Pinpoint the cell where the given text exists, returning its (X, Y) midpoint coordinate. 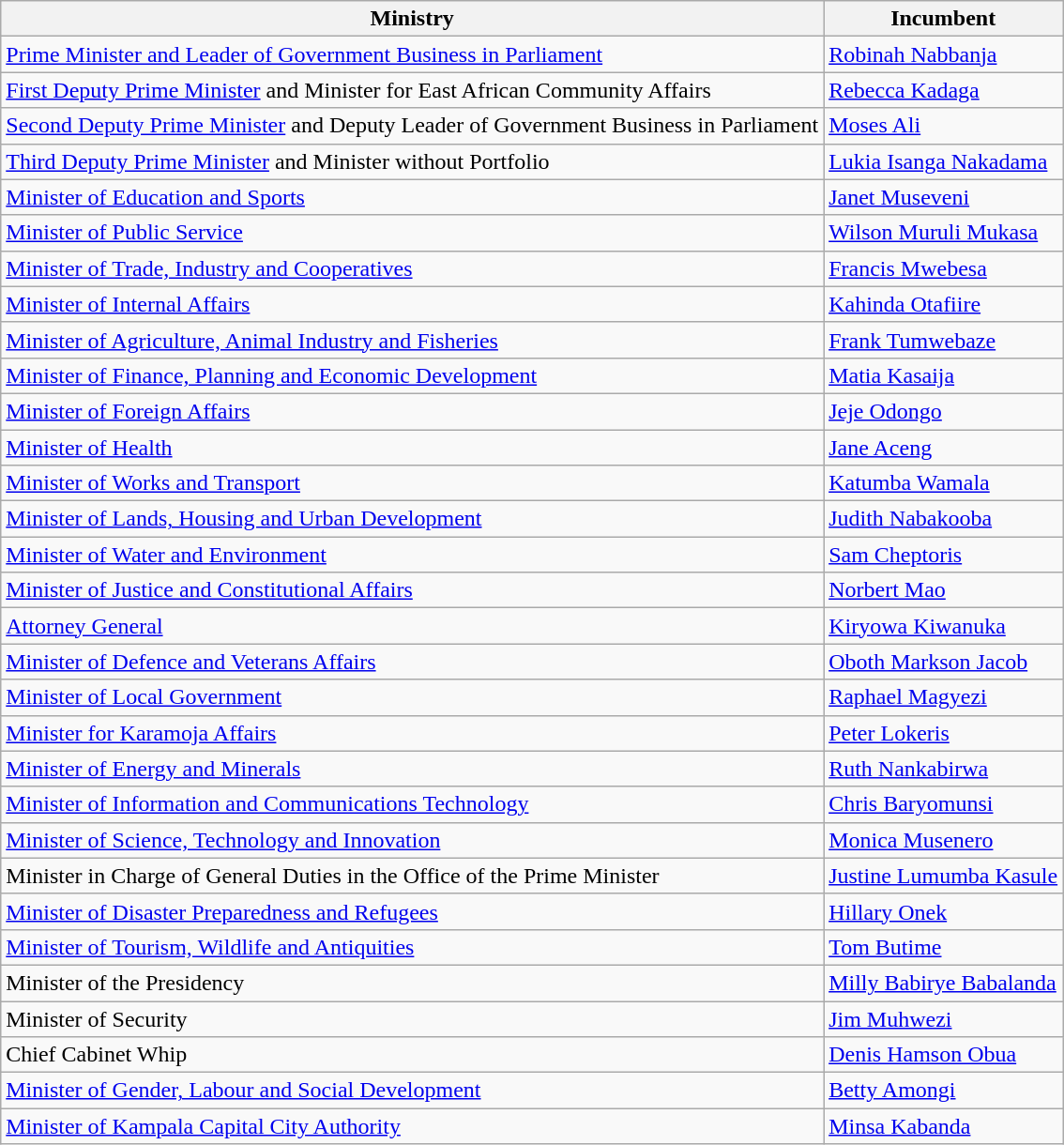
Kahinda Otafiire (944, 304)
Prime Minister and Leader of Government Business in Parliament (413, 54)
Katumba Wamala (944, 483)
Justine Lumumba Kasule (944, 876)
Minister of Agriculture, Animal Industry and Fisheries (413, 340)
Minister of Public Service (413, 233)
Robinah Nabbanja (944, 54)
Minister of Security (413, 1018)
Minister of Trade, Industry and Cooperatives (413, 268)
First Deputy Prime Minister and Minister for East African Community Affairs (413, 90)
Monica Musenero (944, 840)
Ministry (413, 19)
Minister of Water and Environment (413, 555)
Third Deputy Prime Minister and Minister without Portfolio (413, 161)
Minister of Lands, Housing and Urban Development (413, 519)
Second Deputy Prime Minister and Deputy Leader of Government Business in Parliament (413, 126)
Chief Cabinet Whip (413, 1055)
Peter Lokeris (944, 733)
Frank Tumwebaze (944, 340)
Minister of Local Government (413, 697)
Wilson Muruli Mukasa (944, 233)
Milly Babirye Babalanda (944, 983)
Matia Kasaija (944, 375)
Minister of Foreign Affairs (413, 411)
Minister of Tourism, Wildlife and Antiquities (413, 947)
Jim Muhwezi (944, 1018)
Tom Butime (944, 947)
Minister of Education and Sports (413, 197)
Minister in Charge of General Duties in the Office of the Prime Minister (413, 876)
Minister of Information and Communications Technology (413, 804)
Hillary Onek (944, 911)
Betty Amongi (944, 1091)
Minister for Karamoja Affairs (413, 733)
Chris Baryomunsi (944, 804)
Denis Hamson Obua (944, 1055)
Ruth Nankabirwa (944, 769)
Raphael Magyezi (944, 697)
Minister of Disaster Preparedness and Refugees (413, 911)
Jane Aceng (944, 448)
Minister of the Presidency (413, 983)
Minister of Finance, Planning and Economic Development (413, 375)
Minister of Works and Transport (413, 483)
Norbert Mao (944, 590)
Jeje Odongo (944, 411)
Minister of Health (413, 448)
Incumbent (944, 19)
Rebecca Kadaga (944, 90)
Attorney General (413, 626)
Minister of Science, Technology and Innovation (413, 840)
Oboth Markson Jacob (944, 662)
Minister of Justice and Constitutional Affairs (413, 590)
Minister of Energy and Minerals (413, 769)
Minister of Kampala Capital City Authority (413, 1126)
Moses Ali (944, 126)
Minister of Defence and Veterans Affairs (413, 662)
Minister of Internal Affairs (413, 304)
Lukia Isanga Nakadama (944, 161)
Minister of Gender, Labour and Social Development (413, 1091)
Judith Nabakooba (944, 519)
Janet Museveni (944, 197)
Minsa Kabanda (944, 1126)
Kiryowa Kiwanuka (944, 626)
Sam Cheptoris (944, 555)
Francis Mwebesa (944, 268)
